Pinpoint the cell where the given text exists, returning its [X, Y] midpoint coordinate. 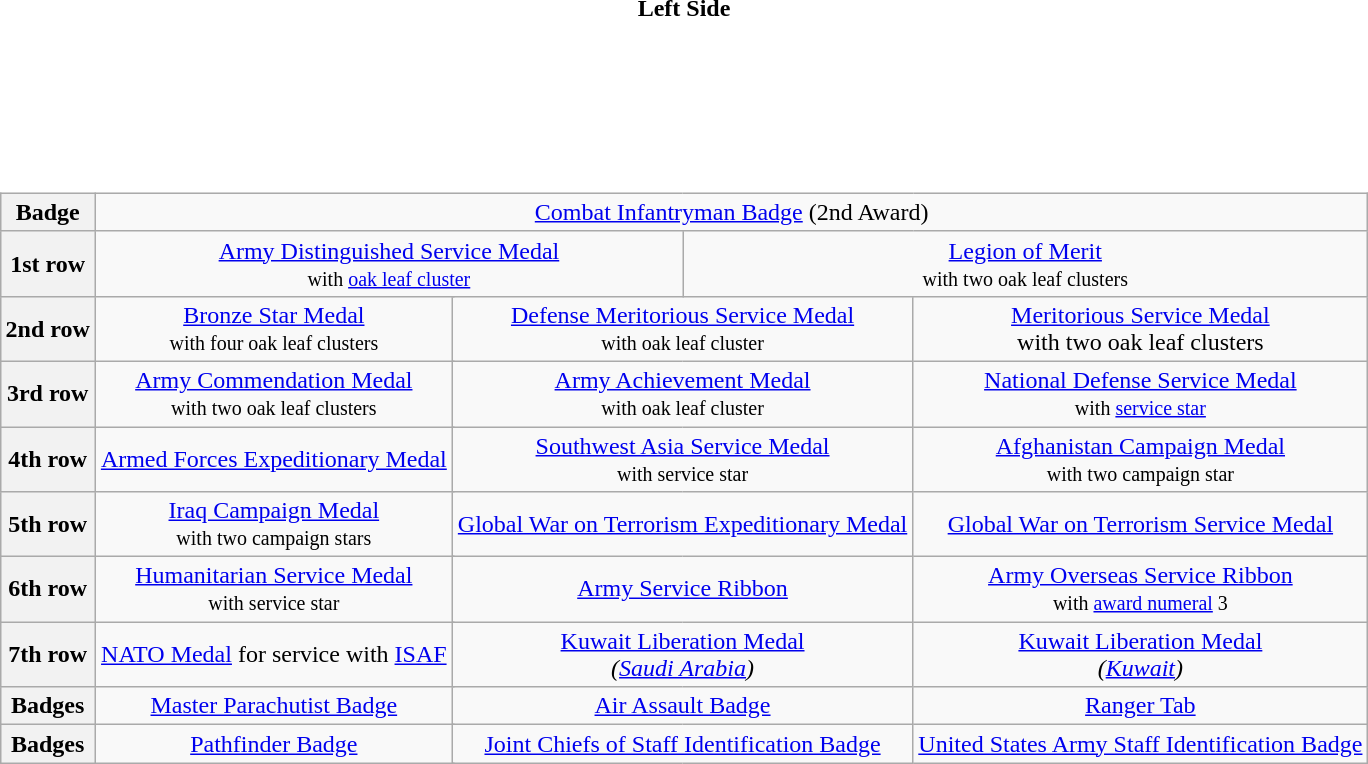
National Defense Service Medalwith service star [1140, 394]
Army Overseas Service Ribbonwith award numeral 3 [1140, 590]
Southwest Asia Service Medalwith service star [682, 458]
Kuwait Liberation Medal(Kuwait) [1140, 654]
Army Achievement Medalwith oak leaf cluster [682, 394]
Army Distinguished Service Medalwith oak leaf cluster [388, 264]
Joint Chiefs of Staff Identification Badge [682, 744]
Humanitarian Service Medalwith service star [274, 590]
Legion of Meritwith two oak leaf clusters [1026, 264]
Master Parachutist Badge [274, 706]
4th row [48, 458]
6th row [48, 590]
Ranger Tab [1140, 706]
Pathfinder Badge [274, 744]
Army Commendation Medalwith two oak leaf clusters [274, 394]
Global War on Terrorism Service Medal [1140, 524]
United States Army Staff Identification Badge [1140, 744]
3rd row [48, 394]
NATO Medal for service with ISAF [274, 654]
Bronze Star Medalwith four oak leaf clusters [274, 328]
Meritorious Service Medalwith two oak leaf clusters [1140, 328]
Combat Infantryman Badge (2nd Award) [732, 212]
Army Service Ribbon [682, 590]
Defense Meritorious Service Medalwith oak leaf cluster [682, 328]
Afghanistan Campaign Medalwith two campaign star [1140, 458]
Kuwait Liberation Medal(Saudi Arabia) [682, 654]
Global War on Terrorism Expeditionary Medal [682, 524]
Iraq Campaign Medalwith two campaign stars [274, 524]
Air Assault Badge [682, 706]
7th row [48, 654]
Badge [48, 212]
2nd row [48, 328]
Armed Forces Expeditionary Medal [274, 458]
5th row [48, 524]
1st row [48, 264]
